Pinpoint the cell where the given text exists, returning its [X, Y] midpoint coordinate. 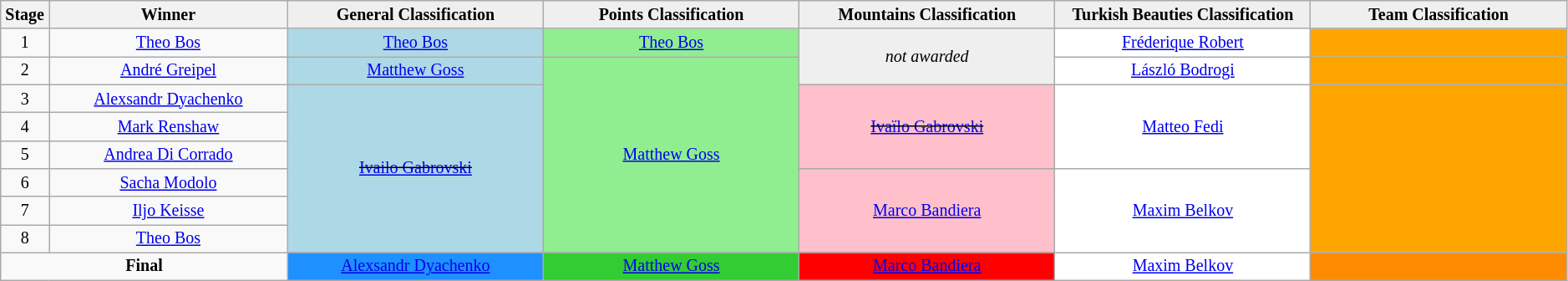
not awarded [927, 57]
Andrea Di Corrado [169, 154]
Ivailo Gabrovski [415, 169]
3 [25, 99]
Winner [169, 15]
Ivaïlo Gabrovski [927, 126]
Points Classification [671, 15]
1 [25, 43]
4 [25, 127]
Iljo Keisse [169, 211]
2 [25, 70]
8 [25, 239]
Team Classification [1439, 15]
André Greipel [169, 70]
Stage [25, 15]
7 [25, 211]
Mountains Classification [927, 15]
6 [25, 182]
Fréderique Robert [1183, 43]
General Classification [415, 15]
5 [25, 154]
Final [145, 266]
Mark Renshaw [169, 127]
Matteo Fedi [1183, 126]
László Bodrogi [1183, 70]
Sacha Modolo [169, 182]
Turkish Beauties Classification [1183, 15]
